Identify which cell holds the provided text, then report its (x, y) central coordinate. 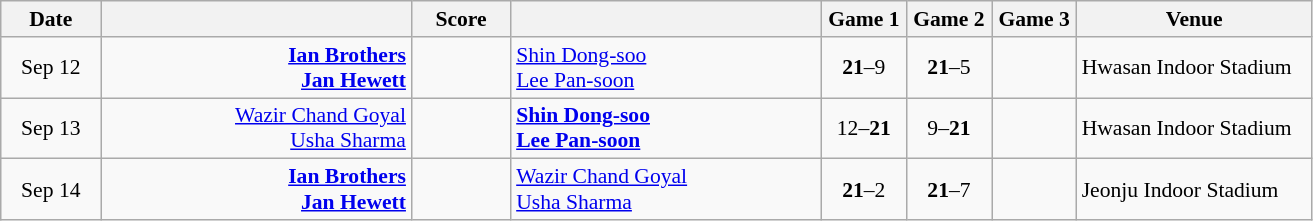
Game 2 (948, 19)
9–21 (948, 128)
Date (51, 19)
Game 1 (864, 19)
Sep 14 (51, 190)
21–5 (948, 68)
12–21 (864, 128)
Jeonju Indoor Stadium (1194, 190)
21–7 (948, 190)
Score (461, 19)
Venue (1194, 19)
21–9 (864, 68)
Game 3 (1034, 19)
Sep 13 (51, 128)
21–2 (864, 190)
Sep 12 (51, 68)
